Pinpoint the cell where the given text exists, returning its [x, y] midpoint coordinate. 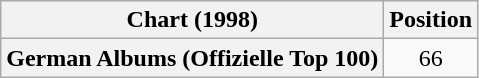
66 [431, 58]
German Albums (Offizielle Top 100) [192, 58]
Chart (1998) [192, 20]
Position [431, 20]
